For the text-containing cell, return its midpoint in (x, y) coordinate format. 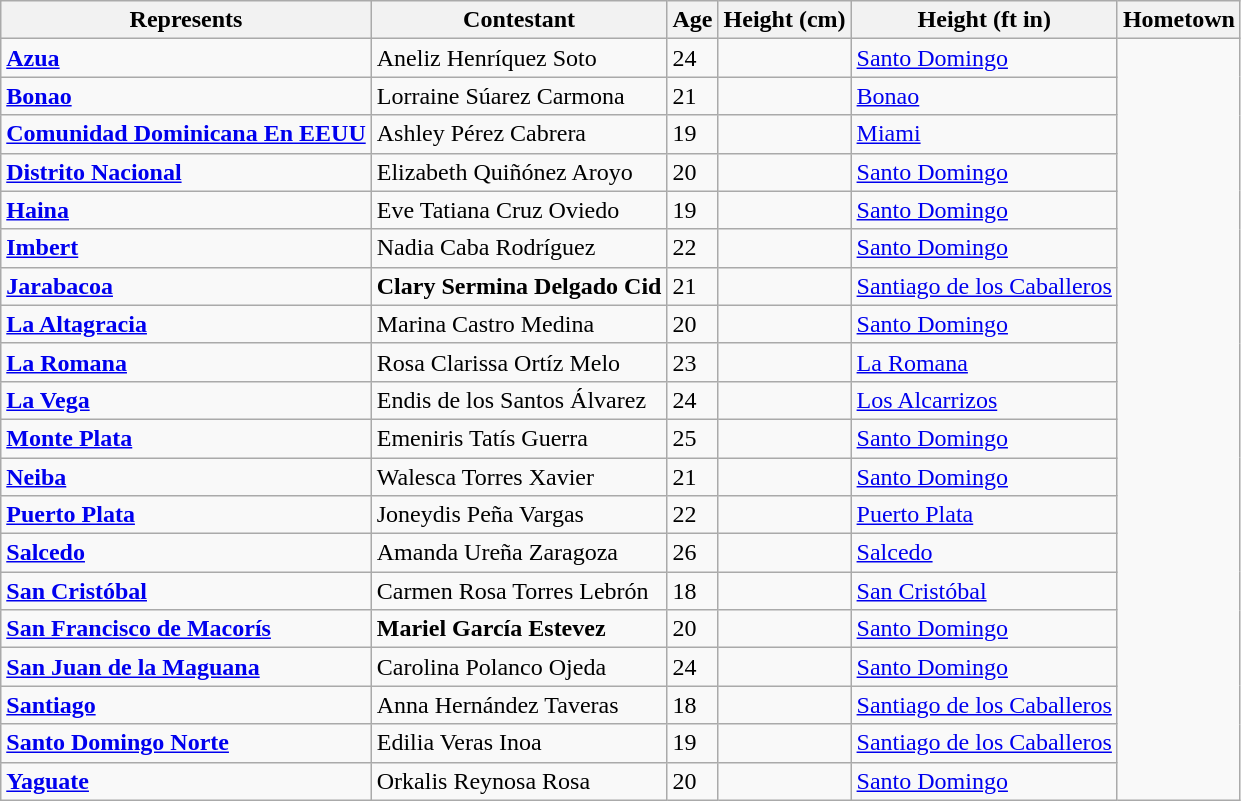
Endis de los Santos Álvarez (519, 400)
Aneliz Henríquez Soto (519, 58)
Mariel García Estevez (519, 629)
Carmen Rosa Torres Lebrón (519, 591)
Elizabeth Quiñónez Aroyo (519, 172)
Joneydis Peña Vargas (519, 515)
Walesca Torres Xavier (519, 477)
Represents (186, 20)
Santiago (186, 705)
26 (692, 553)
Miami (984, 134)
La Vega (186, 400)
San Juan de la Maguana (186, 667)
Orkalis Reynosa Rosa (519, 781)
Yaguate (186, 781)
Amanda Ureña Zaragoza (519, 553)
Jarabacoa (186, 286)
Marina Castro Medina (519, 324)
Nadia Caba Rodríguez (519, 248)
Anna Hernández Taveras (519, 705)
Edilia Veras Inoa (519, 743)
Ashley Pérez Cabrera (519, 134)
Height (cm) (784, 20)
Carolina Polanco Ojeda (519, 667)
Distrito Nacional (186, 172)
Height (ft in) (984, 20)
Emeniris Tatís Guerra (519, 438)
Imbert (186, 248)
La Altagracia (186, 324)
Azua (186, 58)
San Francisco de Macorís (186, 629)
Age (692, 20)
23 (692, 362)
Comunidad Dominicana En EEUU (186, 134)
Contestant (519, 20)
25 (692, 438)
Monte Plata (186, 438)
Rosa Clarissa Ortíz Melo (519, 362)
Los Alcarrizos (984, 400)
Haina (186, 210)
Neiba (186, 477)
Clary Sermina Delgado Cid (519, 286)
Santo Domingo Norte (186, 743)
Hometown (1178, 20)
Eve Tatiana Cruz Oviedo (519, 210)
Lorraine Súarez Carmona (519, 96)
